Return (X, Y) of the center of cell containing provided text 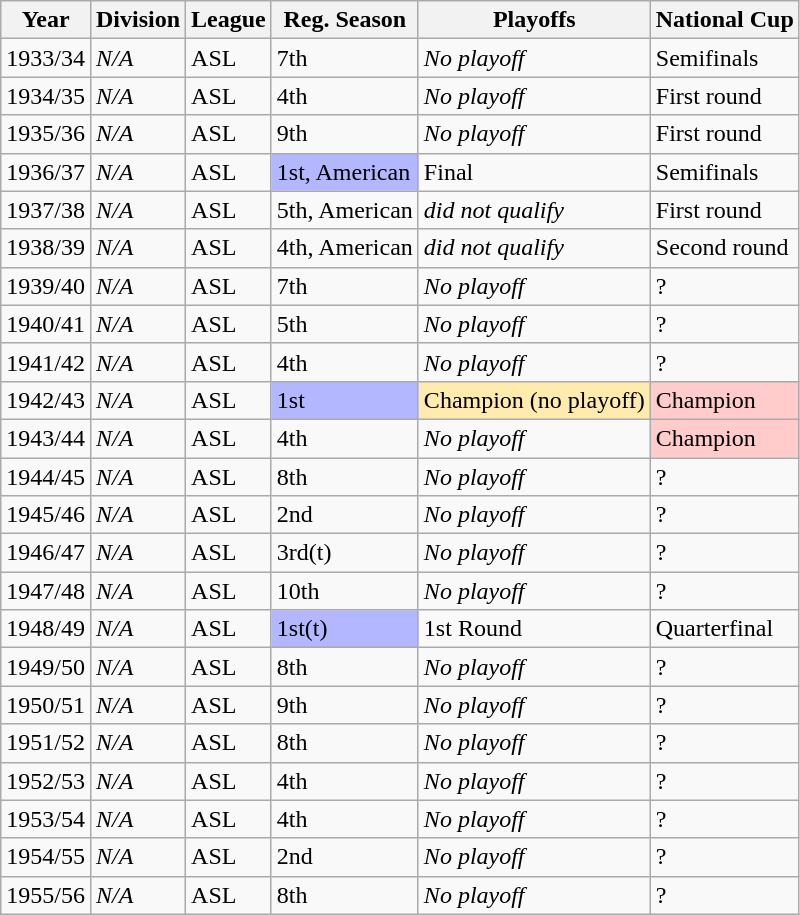
1st, American (344, 172)
1943/44 (46, 438)
1st(t) (344, 629)
1952/53 (46, 781)
1st (344, 400)
1947/48 (46, 591)
Reg. Season (344, 20)
1953/54 (46, 819)
Second round (724, 248)
Final (534, 172)
Champion (no playoff) (534, 400)
1950/51 (46, 705)
5th (344, 324)
National Cup (724, 20)
10th (344, 591)
1951/52 (46, 743)
1938/39 (46, 248)
1944/45 (46, 477)
1939/40 (46, 286)
5th, American (344, 210)
1942/43 (46, 400)
1935/36 (46, 134)
1st Round (534, 629)
Year (46, 20)
1946/47 (46, 553)
4th, American (344, 248)
1940/41 (46, 324)
1936/37 (46, 172)
1945/46 (46, 515)
1933/34 (46, 58)
League (229, 20)
1941/42 (46, 362)
3rd(t) (344, 553)
1954/55 (46, 857)
1955/56 (46, 895)
Quarterfinal (724, 629)
Division (138, 20)
1934/35 (46, 96)
Playoffs (534, 20)
1937/38 (46, 210)
1949/50 (46, 667)
1948/49 (46, 629)
